Identify which cell holds the provided text, then report its (X, Y) central coordinate. 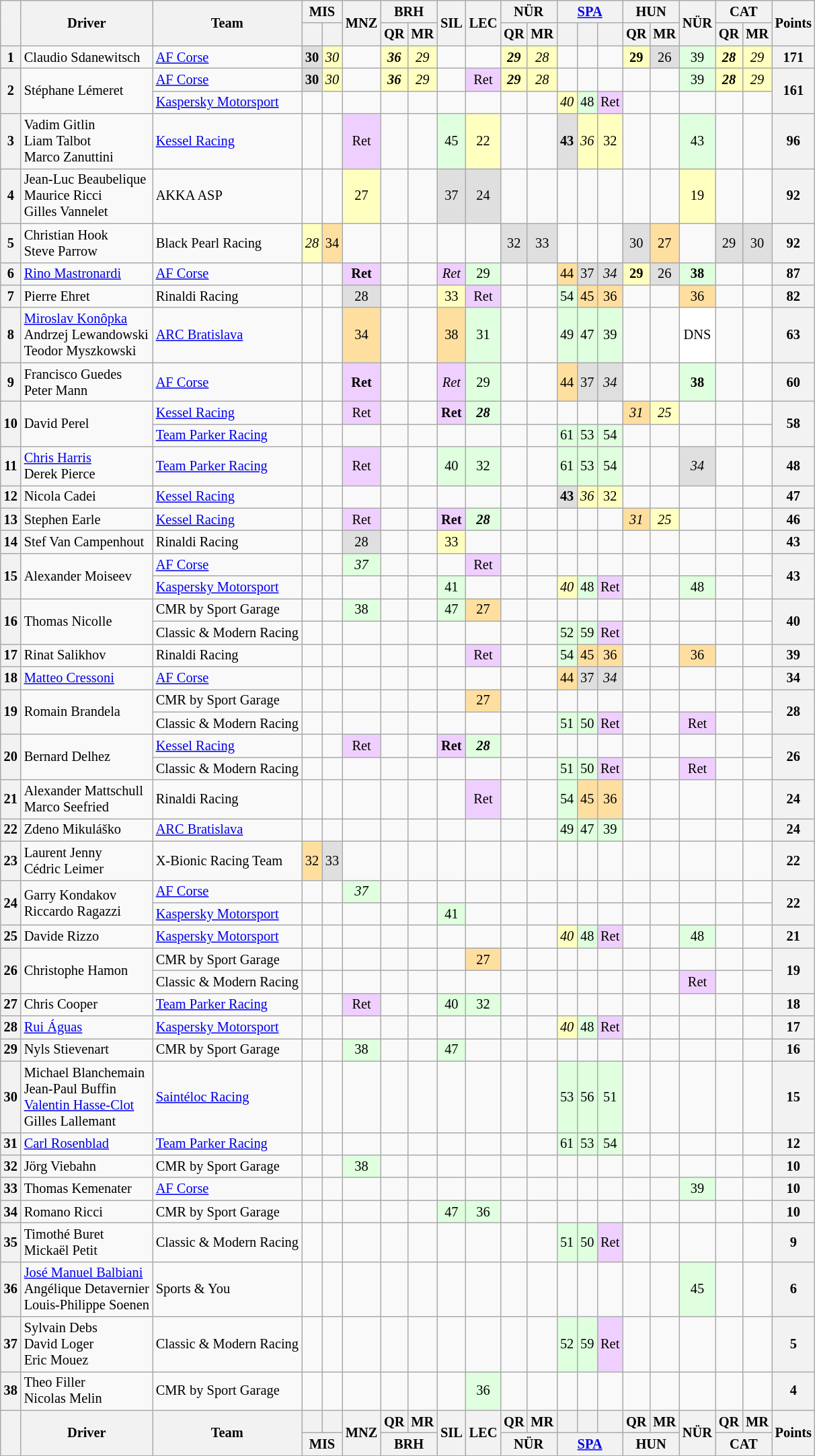
11 (11, 466)
Sports & You (227, 1289)
AKKA ASP (227, 196)
23 (11, 861)
82 (793, 296)
X-Bionic Racing Team (227, 861)
Carl Rosenblad (87, 1144)
Thomas Nicolle (87, 620)
Romain Brandela (87, 712)
Stéphane Lémeret (87, 90)
Chris Cooper (87, 1005)
Black Pearl Racing (227, 243)
96 (793, 141)
DNS (697, 335)
58 (793, 424)
Zdeno Mikuláško (87, 830)
1 (11, 57)
Saintéloc Racing (227, 1097)
Michael Blanchemain Jean-Paul Buffin Valentin Hasse-Clot Gilles Lallemant (87, 1097)
Stef Van Campenhout (87, 542)
60 (793, 382)
171 (793, 57)
David Perel (87, 424)
Sylvain Debs David Loger Eric Mouez (87, 1344)
Laurent Jenny Cédric Leimer (87, 861)
56 (587, 1097)
Jörg Viebahn (87, 1166)
Davide Rizzo (87, 937)
Chris Harris Derek Pierce (87, 466)
87 (793, 274)
Garry Kondakov Riccardo Ragazzi (87, 903)
Jean-Luc Beaubelique Maurice Ricci Gilles Vannelet (87, 196)
Rui Águas (87, 1027)
Nyls Stievenart (87, 1050)
Rino Mastronardi (87, 274)
Alexander Moiseev (87, 576)
Thomas Kemenater (87, 1189)
Pierre Ehret (87, 296)
Claudio Sdanewitsch (87, 57)
Rinat Salikhov (87, 655)
13 (11, 519)
Theo Filler Nicolas Melin (87, 1391)
2 (11, 90)
8 (11, 335)
3 (11, 141)
José Manuel Balbiani Angélique Detavernier Louis-Philippe Soenen (87, 1289)
Timothé Buret Mickaël Petit (87, 1242)
Miroslav Konôpka Andrzej Lewandowski Teodor Myszkowski (87, 335)
Alexander Mattschull Marco Seefried (87, 799)
Stephen Earle (87, 519)
35 (11, 1242)
14 (11, 542)
Christophe Hamon (87, 970)
20 (11, 756)
63 (793, 335)
7 (11, 296)
Bernard Delhez (87, 756)
Romano Ricci (87, 1212)
Vadim Gitlin Liam Talbot Marco Zanuttini (87, 141)
161 (793, 90)
Christian Hook Steve Parrow (87, 243)
Francisco Guedes Peter Mann (87, 382)
Matteo Cressoni (87, 678)
46 (793, 519)
Nicola Cadei (87, 497)
